For the text-containing cell, return its midpoint in (X, Y) coordinate format. 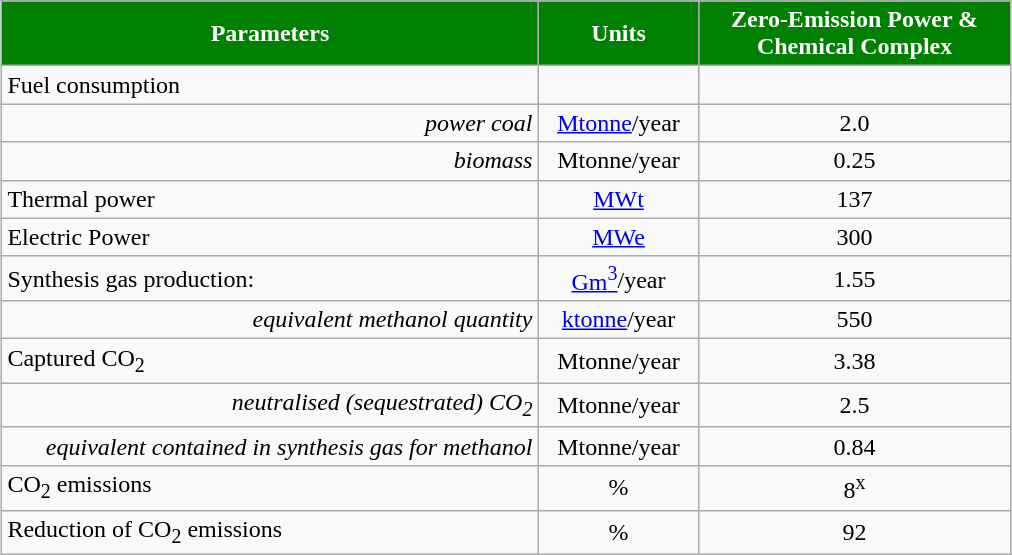
Units (618, 34)
MWe (618, 237)
neutralised (sequestrated) CO2 (270, 405)
CO2 emissions (270, 488)
137 (854, 199)
0.84 (854, 446)
Reduction of CO2 emissions (270, 532)
Captured CO2 (270, 361)
ktonne/year (618, 320)
2.5 (854, 405)
0.25 (854, 161)
equivalent methanol quantity (270, 320)
MWt (618, 199)
Fuel consumption (270, 85)
Parameters (270, 34)
550 (854, 320)
3.38 (854, 361)
Gm3/year (618, 278)
biomass (270, 161)
2.0 (854, 123)
Electric Power (270, 237)
1.55 (854, 278)
92 (854, 532)
power coal (270, 123)
8x (854, 488)
300 (854, 237)
Synthesis gas production: (270, 278)
Zero-Emission Power &Chemical Complex (854, 34)
Thermal power (270, 199)
equivalent contained in synthesis gas for methanol (270, 446)
